From the cell containing the given text, extract its center point as [X, Y] coordinate. 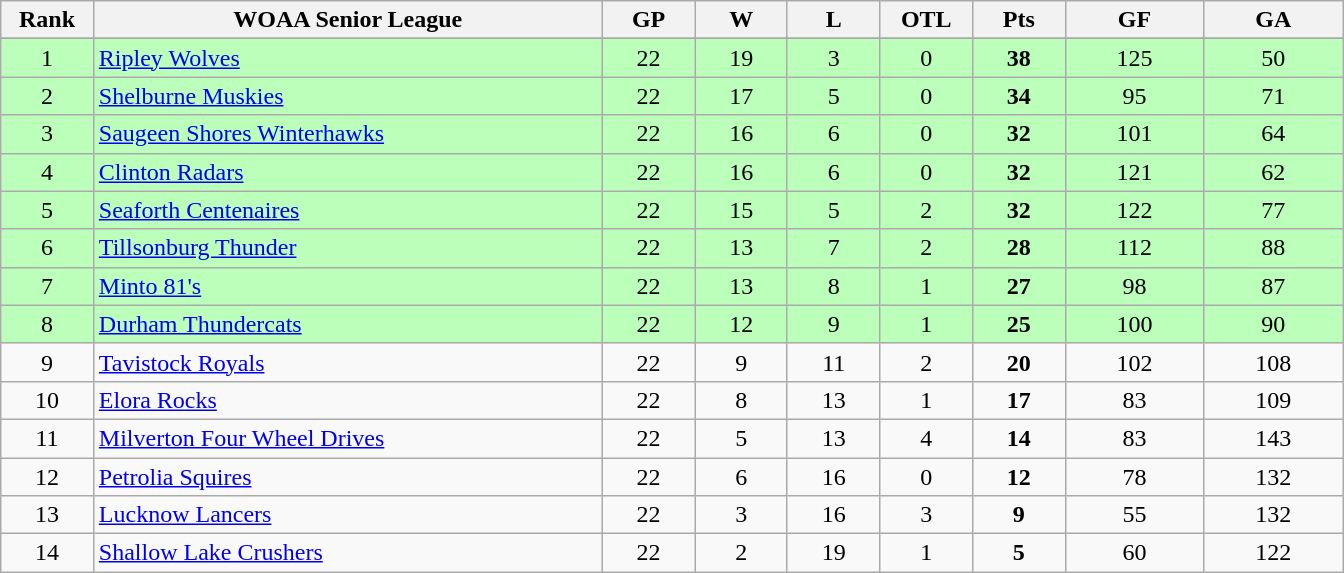
L [834, 20]
88 [1274, 248]
W [742, 20]
50 [1274, 58]
38 [1020, 58]
20 [1020, 362]
Shelburne Muskies [348, 96]
Minto 81's [348, 286]
71 [1274, 96]
Tillsonburg Thunder [348, 248]
34 [1020, 96]
28 [1020, 248]
Ripley Wolves [348, 58]
109 [1274, 400]
Clinton Radars [348, 172]
77 [1274, 210]
95 [1134, 96]
OTL [926, 20]
90 [1274, 324]
87 [1274, 286]
Saugeen Shores Winterhawks [348, 134]
Petrolia Squires [348, 477]
GF [1134, 20]
55 [1134, 515]
100 [1134, 324]
62 [1274, 172]
Milverton Four Wheel Drives [348, 438]
78 [1134, 477]
Elora Rocks [348, 400]
98 [1134, 286]
121 [1134, 172]
Pts [1020, 20]
27 [1020, 286]
Shallow Lake Crushers [348, 553]
Tavistock Royals [348, 362]
10 [48, 400]
125 [1134, 58]
GP [648, 20]
Durham Thundercats [348, 324]
102 [1134, 362]
64 [1274, 134]
60 [1134, 553]
15 [742, 210]
WOAA Senior League [348, 20]
Lucknow Lancers [348, 515]
101 [1134, 134]
Seaforth Centenaires [348, 210]
112 [1134, 248]
108 [1274, 362]
Rank [48, 20]
25 [1020, 324]
GA [1274, 20]
143 [1274, 438]
